Capture the cell that displays the provided text and extract its (X, Y) central coordinate. 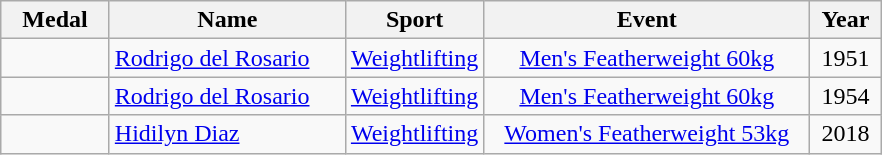
1954 (846, 96)
Name (227, 20)
2018 (846, 134)
1951 (846, 58)
Women's Featherweight 53kg (647, 134)
Hidilyn Diaz (227, 134)
Event (647, 20)
Medal (56, 20)
Year (846, 20)
Sport (414, 20)
